Output the (X, Y) coordinate of the center of the cell containing the given text.  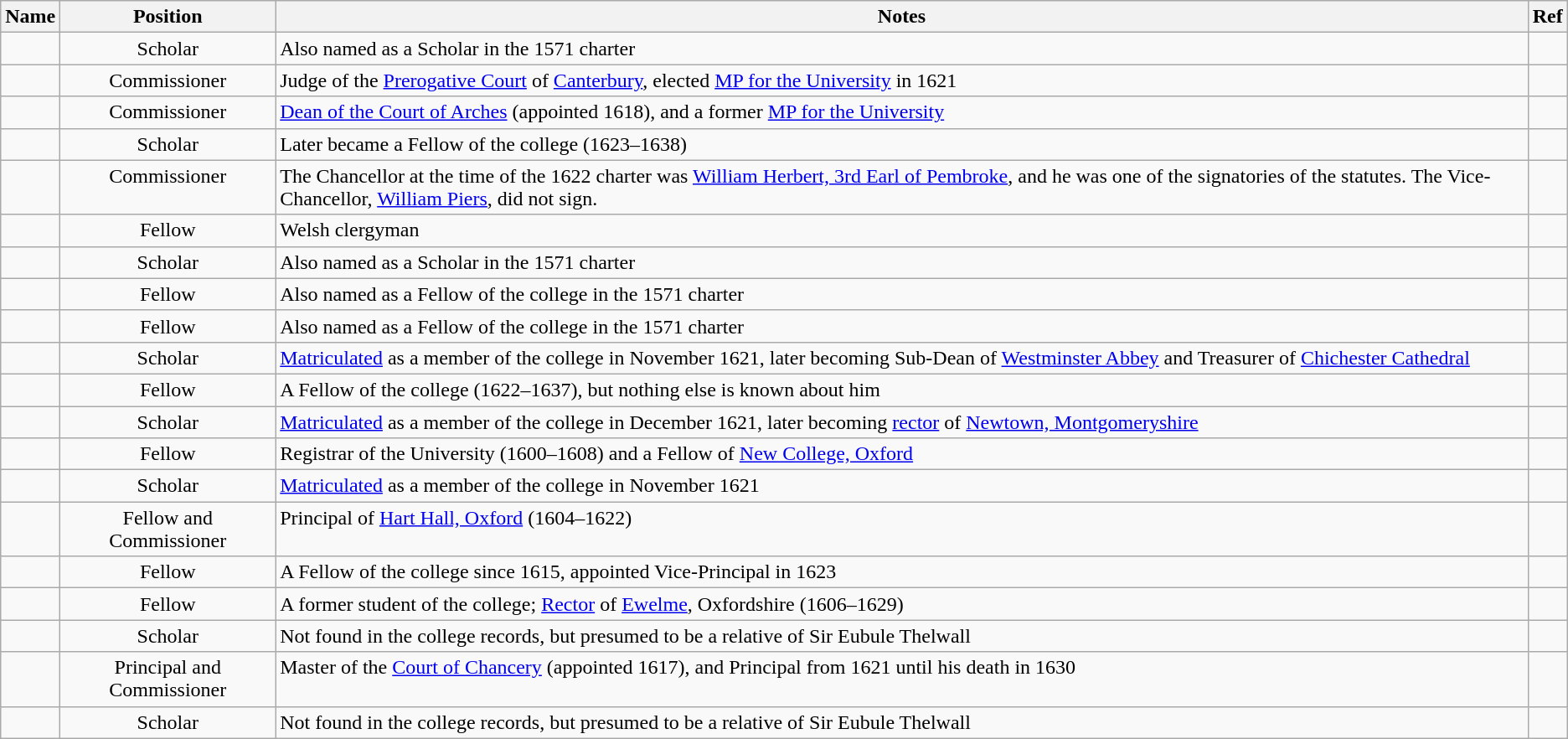
Fellow and Commissioner (168, 530)
Welsh clergyman (901, 230)
Principal and Commissioner (168, 679)
Registrar of the University (1600–1608) and a Fellow of New College, Oxford (901, 454)
Name (30, 17)
Notes (901, 17)
Matriculated as a member of the college in November 1621 (901, 486)
Judge of the Prerogative Court of Canterbury, elected MP for the University in 1621 (901, 80)
Matriculated as a member of the college in December 1621, later becoming rector of Newtown, Montgomeryshire (901, 421)
Principal of Hart Hall, Oxford (1604–1622) (901, 530)
Master of the Court of Chancery (appointed 1617), and Principal from 1621 until his death in 1630 (901, 679)
Position (168, 17)
Later became a Fellow of the college (1623–1638) (901, 144)
Dean of the Court of Arches (appointed 1618), and a former MP for the University (901, 112)
A Fellow of the college (1622–1637), but nothing else is known about him (901, 390)
A Fellow of the college since 1615, appointed Vice-Principal in 1623 (901, 572)
Ref (1548, 17)
Matriculated as a member of the college in November 1621, later becoming Sub-Dean of Westminster Abbey and Treasurer of Chichester Cathedral (901, 358)
A former student of the college; Rector of Ewelme, Oxfordshire (1606–1629) (901, 604)
